From the cell containing the given text, extract its center point as (X, Y) coordinate. 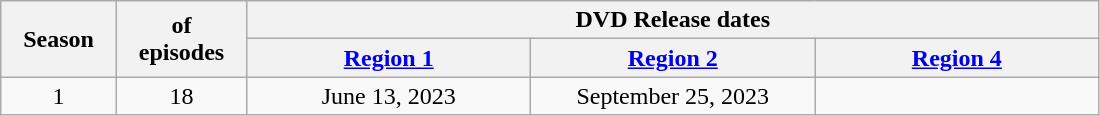
Region 1 (389, 58)
DVD Release dates (673, 20)
Region 2 (673, 58)
18 (181, 96)
Region 4 (957, 58)
1 (59, 96)
September 25, 2023 (673, 96)
Season (59, 39)
ofepisodes (181, 39)
June 13, 2023 (389, 96)
